Find where the given text appears and provide that cell's center as (X, Y) coordinate. 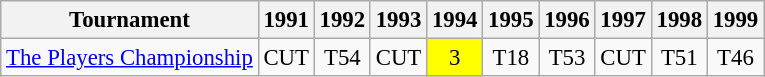
1998 (679, 20)
1993 (398, 20)
T54 (342, 58)
T18 (511, 58)
1999 (735, 20)
1995 (511, 20)
T46 (735, 58)
1996 (567, 20)
1991 (286, 20)
The Players Championship (130, 58)
T53 (567, 58)
T51 (679, 58)
1997 (623, 20)
1992 (342, 20)
Tournament (130, 20)
3 (455, 58)
1994 (455, 20)
